Return the (x, y) coordinate for the center point of the cell that contains the specified text.  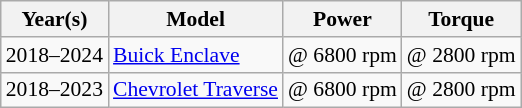
Buick Enclave (196, 55)
Chevrolet Traverse (196, 90)
Power (342, 19)
2018–2024 (54, 55)
Year(s) (54, 19)
2018–2023 (54, 90)
Torque (462, 19)
Model (196, 19)
